Output the [X, Y] coordinate of the center of the cell containing the given text.  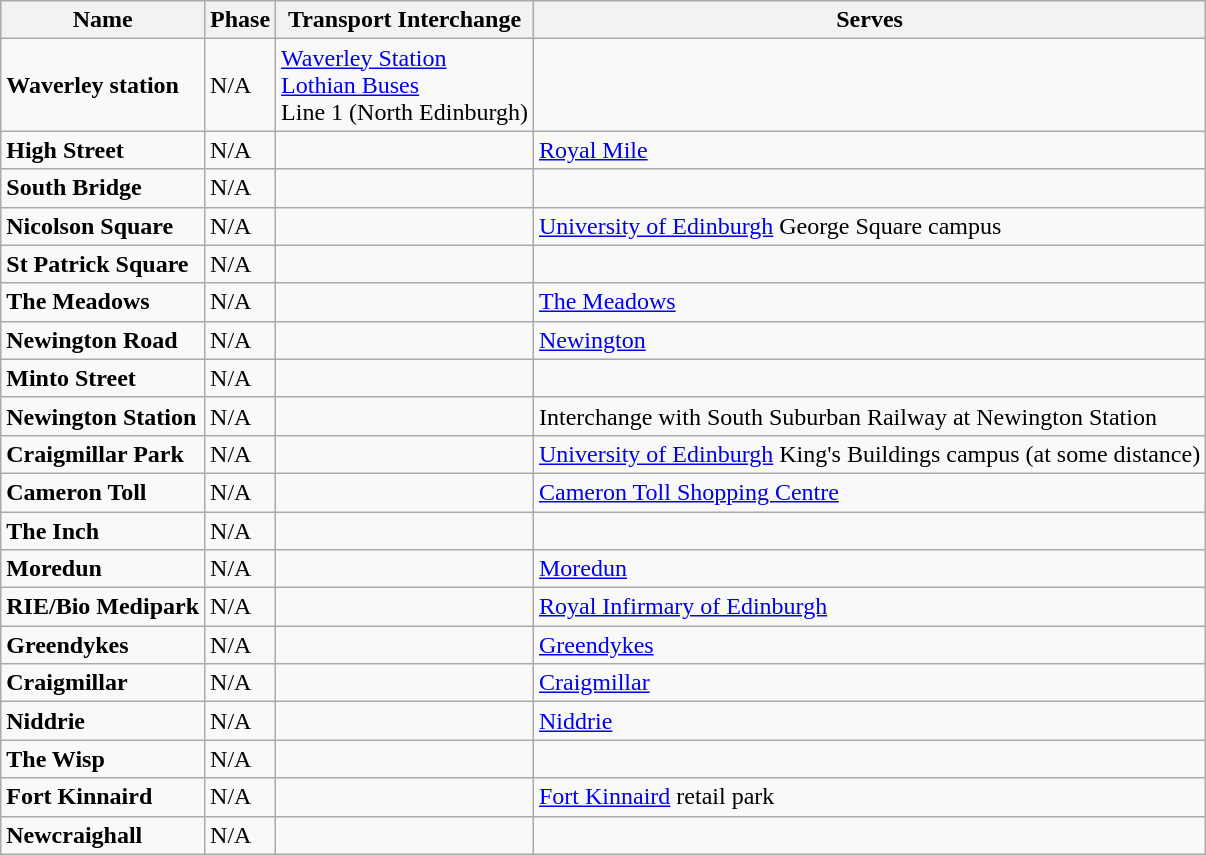
Craigmillar Park [103, 454]
Royal Infirmary of Edinburgh [869, 607]
Phase [240, 20]
Royal Mile [869, 150]
Newington [869, 340]
Newington Road [103, 340]
Minto Street [103, 378]
Cameron Toll Shopping Centre [869, 492]
South Bridge [103, 188]
Waverley Station Lothian Buses Line 1 (North Edinburgh) [405, 85]
Transport Interchange [405, 20]
Interchange with South Suburban Railway at Newington Station [869, 416]
The Wisp [103, 759]
St Patrick Square [103, 264]
University of Edinburgh King's Buildings campus (at some distance) [869, 454]
Cameron Toll [103, 492]
Nicolson Square [103, 226]
Name [103, 20]
High Street [103, 150]
Waverley station [103, 85]
Fort Kinnaird retail park [869, 797]
Newington Station [103, 416]
Serves [869, 20]
University of Edinburgh George Square campus [869, 226]
Fort Kinnaird [103, 797]
RIE/Bio Medipark [103, 607]
Newcraighall [103, 835]
The Inch [103, 531]
